Capture the cell that displays the provided text and extract its (X, Y) central coordinate. 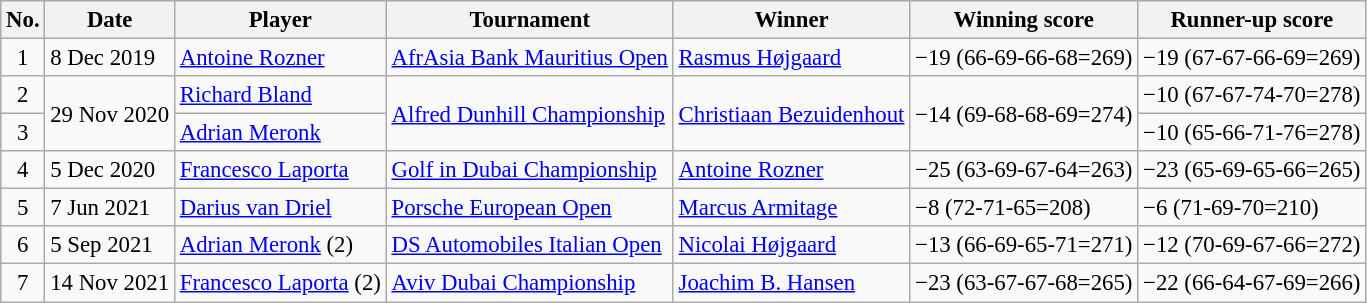
DS Automobiles Italian Open (530, 245)
7 (23, 283)
Nicolai Højgaard (791, 245)
−23 (63-67-67-68=265) (1024, 283)
−25 (63-69-67-64=263) (1024, 170)
Winner (791, 20)
Aviv Dubai Championship (530, 283)
1 (23, 58)
Richard Bland (280, 95)
−6 (71-69-70=210) (1252, 208)
3 (23, 133)
Winning score (1024, 20)
Alfred Dunhill Championship (530, 114)
14 Nov 2021 (110, 283)
6 (23, 245)
5 (23, 208)
−10 (65-66-71-76=278) (1252, 133)
Player (280, 20)
Adrian Meronk (2) (280, 245)
Christiaan Bezuidenhout (791, 114)
Francesco Laporta (280, 170)
Rasmus Højgaard (791, 58)
2 (23, 95)
AfrAsia Bank Mauritius Open (530, 58)
−12 (70-69-67-66=272) (1252, 245)
4 (23, 170)
29 Nov 2020 (110, 114)
7 Jun 2021 (110, 208)
Joachim B. Hansen (791, 283)
Golf in Dubai Championship (530, 170)
−10 (67-67-74-70=278) (1252, 95)
Adrian Meronk (280, 133)
5 Sep 2021 (110, 245)
Tournament (530, 20)
Marcus Armitage (791, 208)
−23 (65-69-65-66=265) (1252, 170)
Porsche European Open (530, 208)
Runner-up score (1252, 20)
−19 (66-69-66-68=269) (1024, 58)
−22 (66-64-67-69=266) (1252, 283)
5 Dec 2020 (110, 170)
−8 (72-71-65=208) (1024, 208)
−13 (66-69-65-71=271) (1024, 245)
−19 (67-67-66-69=269) (1252, 58)
8 Dec 2019 (110, 58)
−14 (69-68-68-69=274) (1024, 114)
No. (23, 20)
Darius van Driel (280, 208)
Francesco Laporta (2) (280, 283)
Date (110, 20)
